Scan for the cell matching the given text and deliver its [X, Y] coordinate at center. 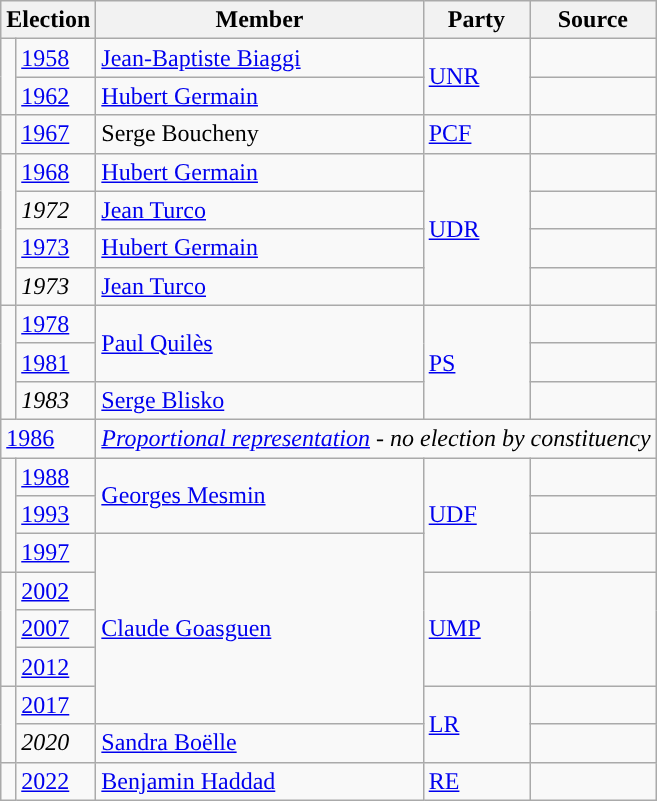
UDF [476, 515]
PCF [476, 134]
Paul Quilès [260, 343]
Source [594, 20]
PS [476, 362]
1993 [56, 515]
Benjamin Haddad [260, 781]
1967 [56, 134]
RE [476, 781]
UMP [476, 629]
Election [48, 20]
1968 [56, 172]
1972 [56, 210]
Serge Boucheny [260, 134]
2007 [56, 629]
Jean-Baptiste Biaggi [260, 58]
2017 [56, 705]
1958 [56, 58]
1962 [56, 96]
1978 [56, 324]
1983 [56, 400]
Party [476, 20]
2012 [56, 667]
Proportional representation - no election by constituency [376, 438]
1986 [48, 438]
1988 [56, 477]
UNR [476, 77]
2020 [56, 743]
2002 [56, 591]
UDR [476, 229]
LR [476, 724]
Georges Mesmin [260, 496]
Serge Blisko [260, 400]
2022 [56, 781]
Sandra Boëlle [260, 743]
1997 [56, 553]
Claude Goasguen [260, 629]
1981 [56, 362]
Member [260, 20]
